Return (x, y) of the center of cell containing provided text 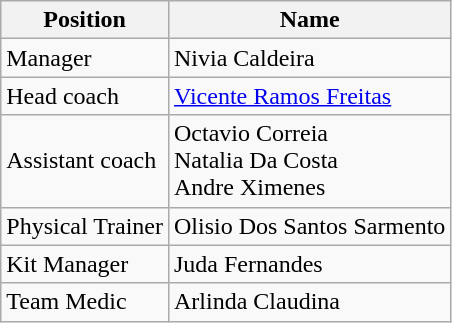
Name (309, 20)
Juda Fernandes (309, 264)
Assistant coach (85, 161)
Head coach (85, 96)
Arlinda Claudina (309, 302)
Olisio Dos Santos Sarmento (309, 226)
Team Medic (85, 302)
Octavio Correia Natalia Da Costa Andre Ximenes (309, 161)
Physical Trainer (85, 226)
Position (85, 20)
Manager (85, 58)
Nivia Caldeira (309, 58)
Kit Manager (85, 264)
Vicente Ramos Freitas (309, 96)
